Find where the given text appears and provide that cell's center as [x, y] coordinate. 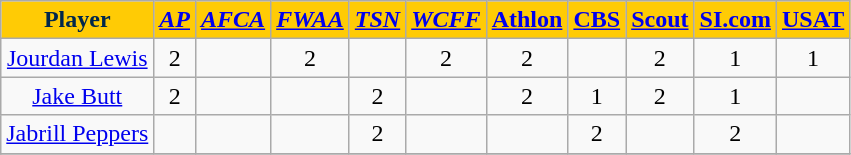
FWAA [310, 20]
Jabrill Peppers [78, 134]
WCFF [446, 20]
Jourdan Lewis [78, 58]
Player [78, 20]
USAT [812, 20]
SI.com [735, 20]
AP [175, 20]
CBS [597, 20]
Athlon [527, 20]
Scout [660, 20]
TSN [377, 20]
Jake Butt [78, 96]
AFCA [234, 20]
